From the cell containing the given text, extract its center point as [X, Y] coordinate. 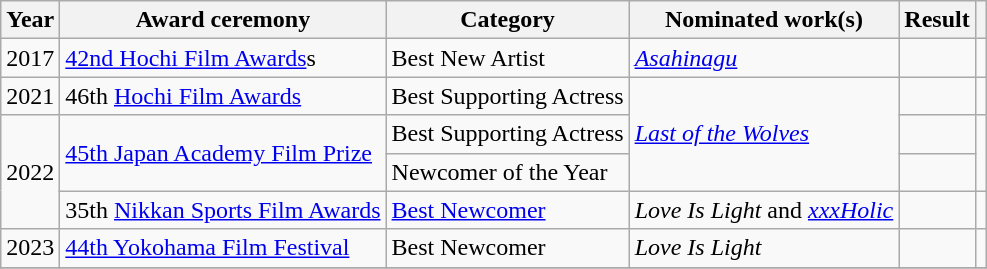
Love Is Light [764, 248]
2017 [30, 58]
Last of the Wolves [764, 134]
46th Hochi Film Awards [223, 96]
45th Japan Academy Film Prize [223, 153]
2021 [30, 96]
42nd Hochi Film Awardss [223, 58]
Nominated work(s) [764, 20]
Category [508, 20]
Best New Artist [508, 58]
Year [30, 20]
44th Yokohama Film Festival [223, 248]
2023 [30, 248]
Award ceremony [223, 20]
Asahinagu [764, 58]
35th Nikkan Sports Film Awards [223, 210]
Newcomer of the Year [508, 172]
2022 [30, 172]
Result [937, 20]
Love Is Light and xxxHolic [764, 210]
